Scan for the cell matching the given text and deliver its [x, y] coordinate at center. 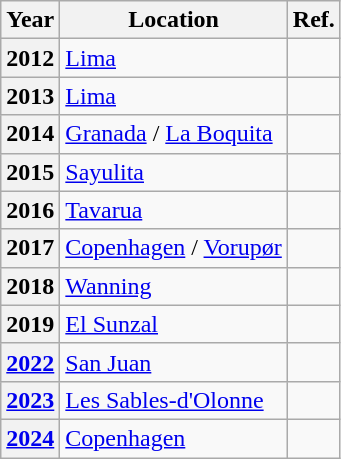
2022 [30, 362]
2012 [30, 58]
Year [30, 20]
San Juan [174, 362]
Wanning [174, 286]
Location [174, 20]
2013 [30, 96]
2019 [30, 324]
2015 [30, 172]
El Sunzal [174, 324]
Tavarua [174, 210]
2017 [30, 248]
2023 [30, 400]
2014 [30, 134]
Copenhagen [174, 438]
2018 [30, 286]
Ref. [314, 20]
2016 [30, 210]
Copenhagen / Vorupør [174, 248]
Granada / La Boquita [174, 134]
2024 [30, 438]
Les Sables-d'Olonne [174, 400]
Sayulita [174, 172]
